For the text-containing cell, return its midpoint in (X, Y) coordinate format. 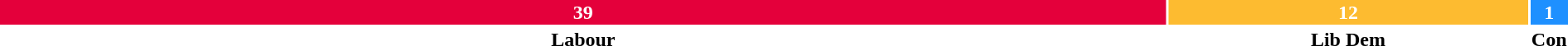
39 (583, 12)
1 (1549, 12)
12 (1349, 12)
